Capture the cell that displays the provided text and extract its (X, Y) central coordinate. 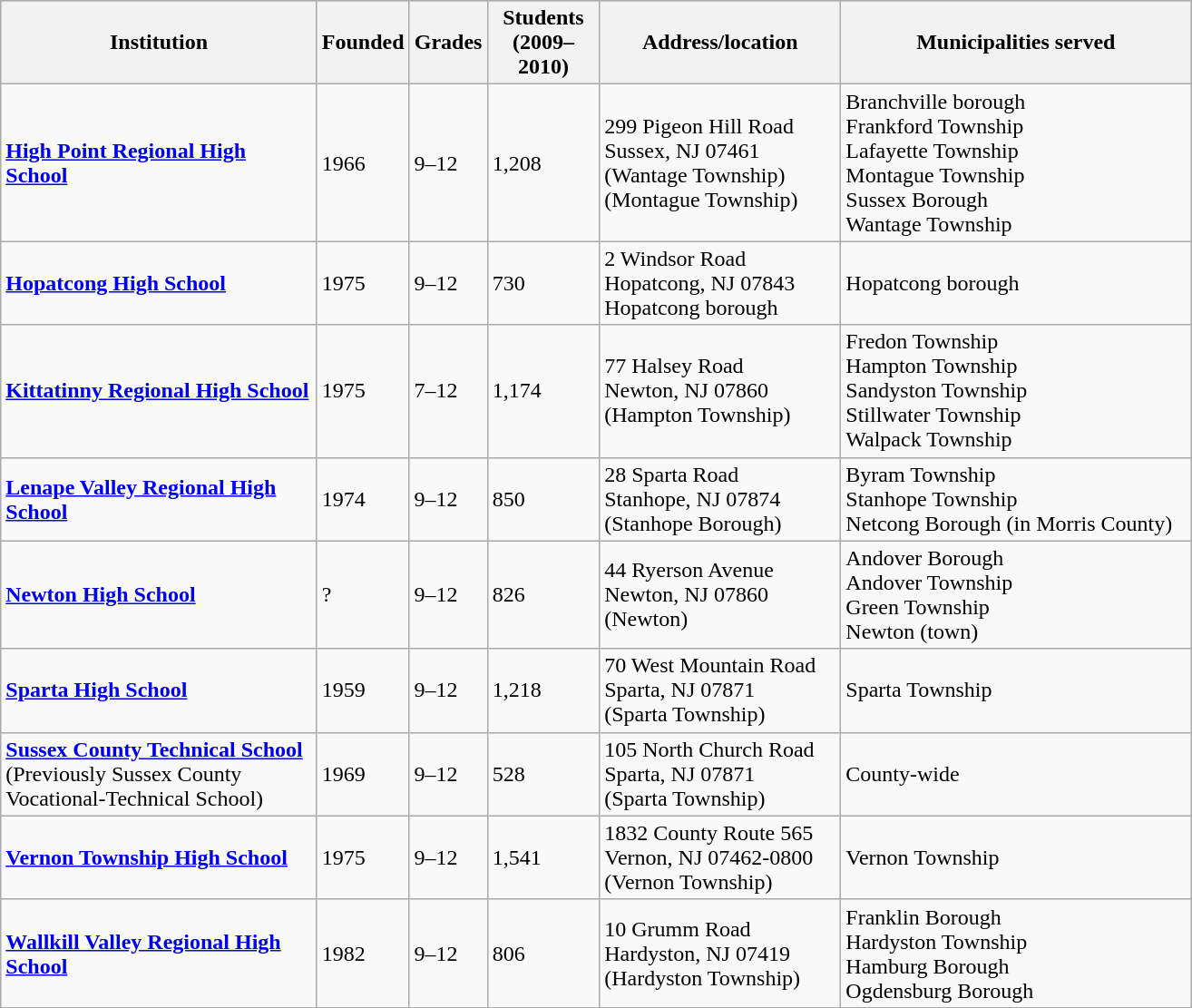
77 Halsey RoadNewton, NJ 07860(Hampton Township) (720, 391)
Sussex County Technical School(Previously Sussex County Vocational-Technical School) (160, 774)
105 North Church RoadSparta, NJ 07871(Sparta Township) (720, 774)
Vernon Township High School (160, 857)
826 (543, 595)
2 Windsor RoadHopatcong, NJ 07843Hopatcong borough (720, 283)
Andover BoroughAndover TownshipGreen TownshipNewton (town) (1016, 595)
High Point Regional High School (160, 163)
Newton High School (160, 595)
Wallkill Valley Regional High School (160, 953)
Branchville boroughFrankford TownshipLafayette TownshipMontague TownshipSussex BoroughWantage Township (1016, 163)
Address/location (720, 43)
850 (543, 499)
Founded (363, 43)
1966 (363, 163)
806 (543, 953)
County-wide (1016, 774)
Lenape Valley Regional High School (160, 499)
70 West Mountain RoadSparta, NJ 07871(Sparta Township) (720, 690)
Vernon Township (1016, 857)
7–12 (448, 391)
730 (543, 283)
1974 (363, 499)
1832 County Route 565Vernon, NJ 07462-0800(Vernon Township) (720, 857)
Grades (448, 43)
Sparta High School (160, 690)
? (363, 595)
1,541 (543, 857)
1,218 (543, 690)
299 Pigeon Hill RoadSussex, NJ 07461 (Wantage Township) (Montague Township) (720, 163)
28 Sparta RoadStanhope, NJ 07874(Stanhope Borough) (720, 499)
1969 (363, 774)
1,174 (543, 391)
44 Ryerson AvenueNewton, NJ 07860(Newton) (720, 595)
528 (543, 774)
10 Grumm RoadHardyston, NJ 07419(Hardyston Township) (720, 953)
1959 (363, 690)
Sparta Township (1016, 690)
1,208 (543, 163)
Institution (160, 43)
1982 (363, 953)
Students(2009–2010) (543, 43)
Franklin BoroughHardyston TownshipHamburg BoroughOgdensburg Borough (1016, 953)
Hopatcong borough (1016, 283)
Byram TownshipStanhope TownshipNetcong Borough (in Morris County) (1016, 499)
Fredon TownshipHampton TownshipSandyston TownshipStillwater TownshipWalpack Township (1016, 391)
Hopatcong High School (160, 283)
Municipalities served (1016, 43)
Kittatinny Regional High School (160, 391)
